Search for the cell housing the specified text and yield its (X, Y) center coordinate. 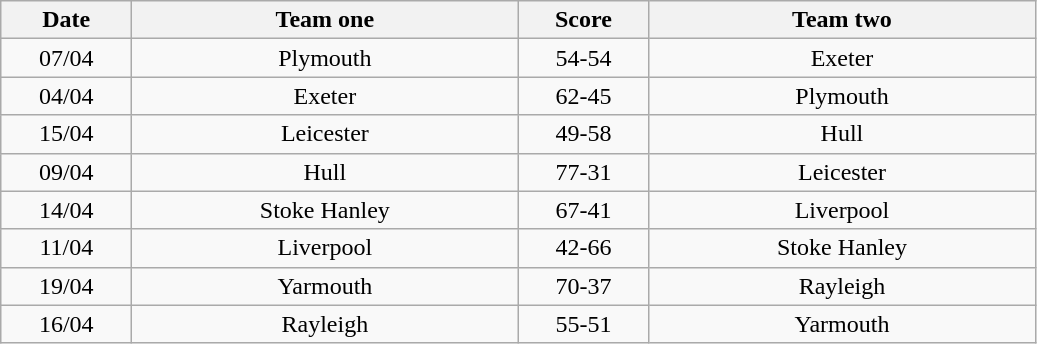
Date (66, 20)
04/04 (66, 96)
11/04 (66, 248)
62-45 (584, 96)
Team one (325, 20)
55-51 (584, 324)
14/04 (66, 210)
09/04 (66, 172)
16/04 (66, 324)
42-66 (584, 248)
67-41 (584, 210)
15/04 (66, 134)
19/04 (66, 286)
70-37 (584, 286)
77-31 (584, 172)
54-54 (584, 58)
Score (584, 20)
49-58 (584, 134)
07/04 (66, 58)
Team two (842, 20)
